Return the [x, y] coordinate for the center point of the cell that contains the specified text.  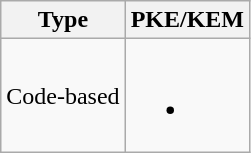
PKE/KEM [187, 20]
Code-based [63, 96]
Type [63, 20]
